Provide the (X, Y) coordinate of the cell's center where the given text is located.  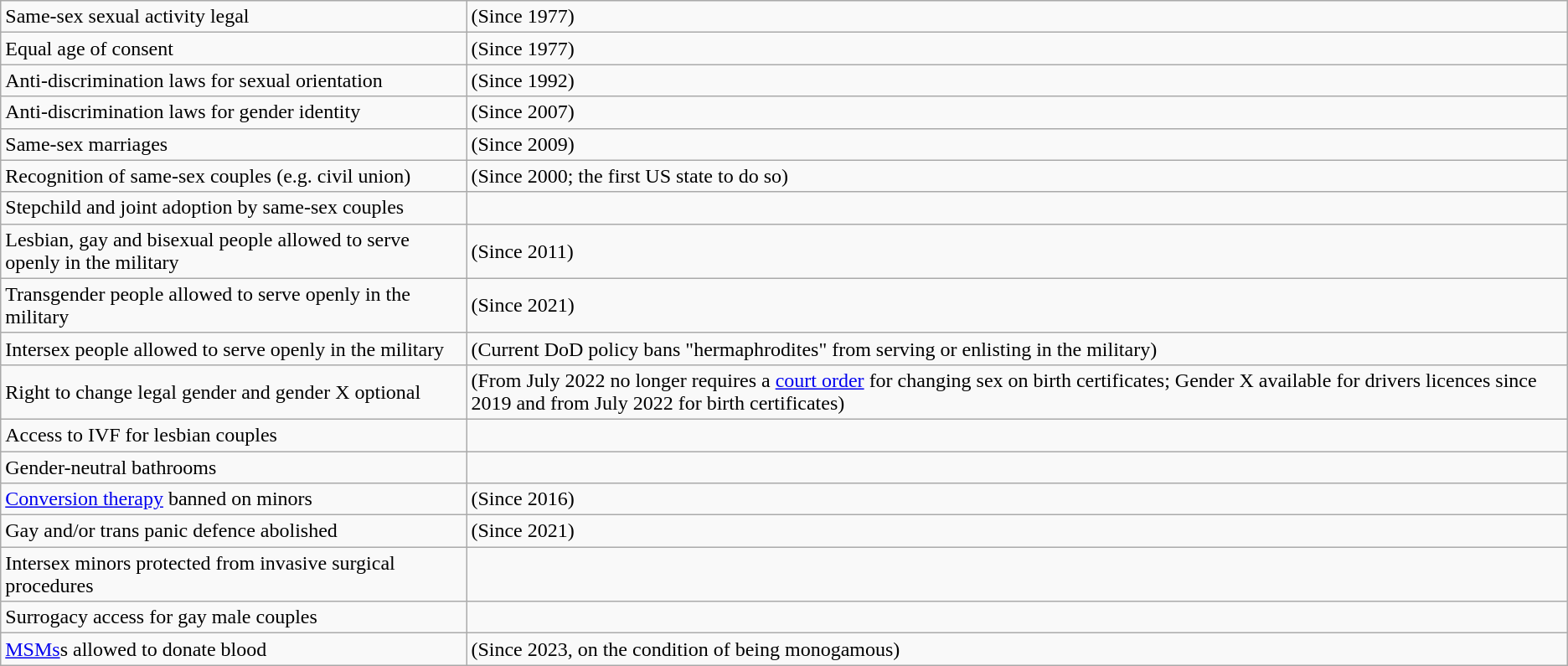
(Since 2000; the first US state to do so) (1017, 176)
Lesbian, gay and bisexual people allowed to serve openly in the military (234, 251)
Recognition of same-sex couples (e.g. civil union) (234, 176)
Right to change legal gender and gender X optional (234, 392)
Gender-neutral bathrooms (234, 467)
Gay and/or trans panic defence abolished (234, 531)
Conversion therapy banned on minors (234, 499)
Access to IVF for lesbian couples (234, 435)
Anti-discrimination laws for gender identity (234, 112)
(Current DoD policy bans "hermaphrodites" from serving or enlisting in the military) (1017, 348)
Same-sex marriages (234, 144)
Stepchild and joint adoption by same-sex couples (234, 208)
Intersex minors protected from invasive surgical procedures (234, 575)
MSMss allowed to donate blood (234, 649)
Surrogacy access for gay male couples (234, 617)
(Since 2009) (1017, 144)
Intersex people allowed to serve openly in the military (234, 348)
(Since 2007) (1017, 112)
Transgender people allowed to serve openly in the military (234, 305)
Anti-discrimination laws for sexual orientation (234, 80)
Same-sex sexual activity legal (234, 17)
Equal age of consent (234, 49)
(Since 1992) (1017, 80)
(Since 2011) (1017, 251)
(Since 2016) (1017, 499)
(Since 2023, on the condition of being monogamous) (1017, 649)
